Output the [X, Y] coordinate of the center of the cell containing the given text.  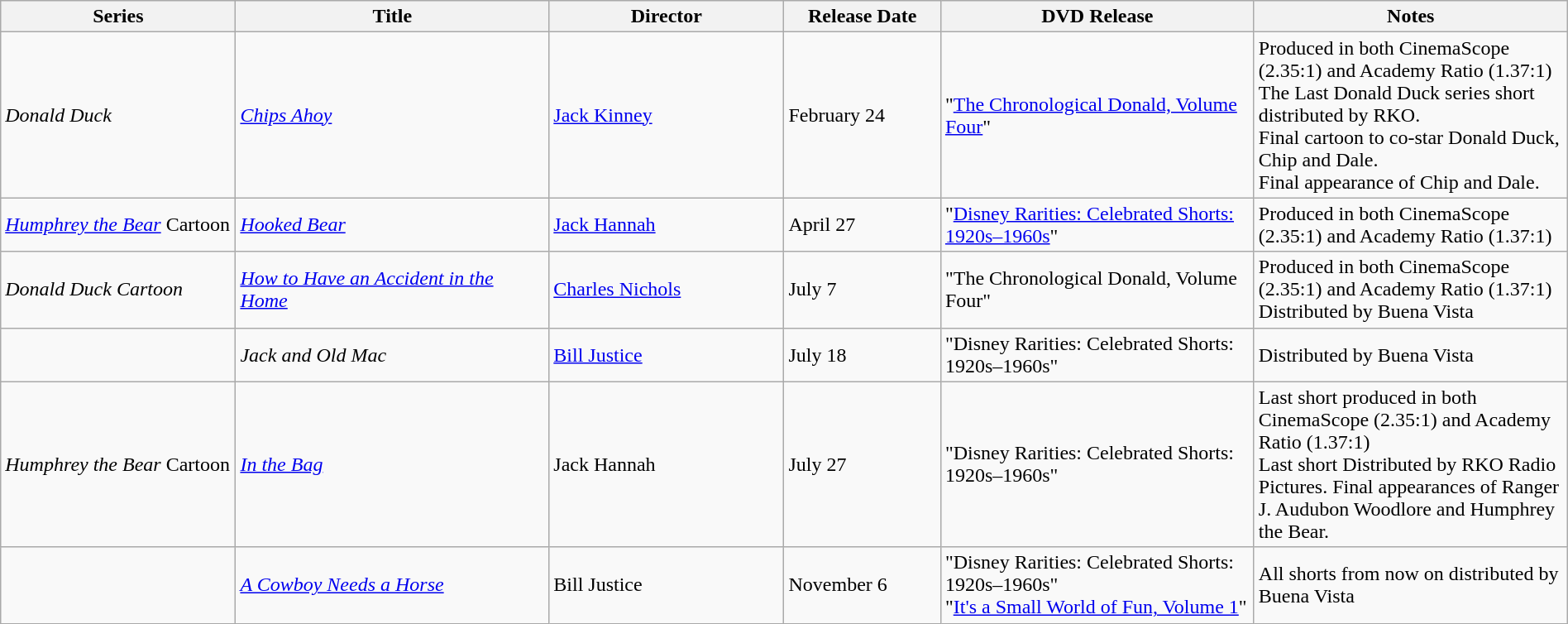
Title [392, 17]
Produced in both CinemaScope (2.35:1) and Academy Ratio (1.37:1) [1411, 225]
Release Date [862, 17]
November 6 [862, 585]
Chips Ahoy [392, 115]
Produced in both CinemaScope (2.35:1) and Academy Ratio (1.37:1)Distributed by Buena Vista [1411, 290]
Charles Nichols [667, 290]
Donald Duck [118, 115]
Director [667, 17]
July 18 [862, 354]
All shorts from now on distributed by Buena Vista [1411, 585]
Jack Kinney [667, 115]
Series [118, 17]
DVD Release [1097, 17]
How to Have an Accident in the Home [392, 290]
February 24 [862, 115]
July 27 [862, 464]
Donald Duck Cartoon [118, 290]
Distributed by Buena Vista [1411, 354]
A Cowboy Needs a Horse [392, 585]
Jack and Old Mac [392, 354]
In the Bag [392, 464]
"Disney Rarities: Celebrated Shorts: 1920s–1960s" "It's a Small World of Fun, Volume 1" [1097, 585]
July 7 [862, 290]
Hooked Bear [392, 225]
Notes [1411, 17]
April 27 [862, 225]
